From the cell containing the given text, extract its center point as (x, y) coordinate. 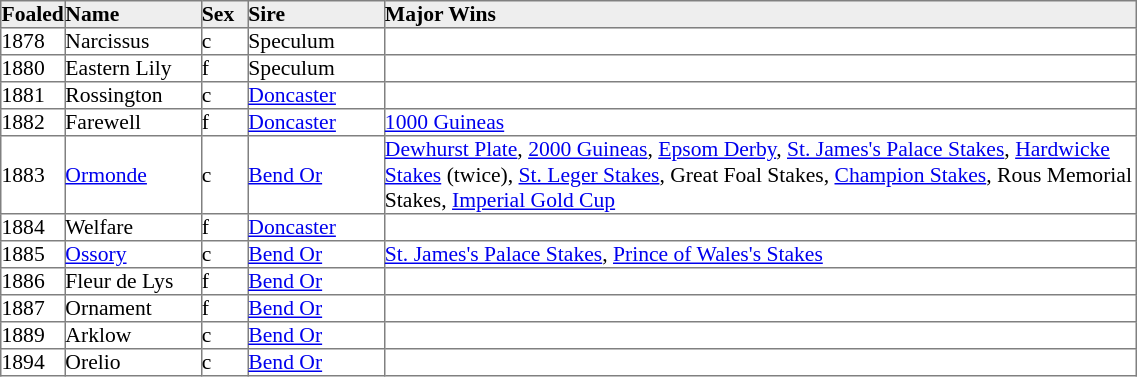
Foaled (33, 14)
1889 (33, 336)
Eastern Lily (133, 68)
1887 (33, 308)
Ormonde (133, 175)
1881 (33, 96)
1880 (33, 68)
Orelio (133, 362)
Farewell (133, 122)
St. James's Palace Stakes, Prince of Wales's Stakes (760, 254)
1882 (33, 122)
1886 (33, 282)
Name (133, 14)
1000 Guineas (760, 122)
Rossington (133, 96)
Fleur de Lys (133, 282)
Sex (224, 14)
1894 (33, 362)
Ossory (133, 254)
1884 (33, 228)
Sire (316, 14)
1878 (33, 42)
Major Wins (760, 14)
1883 (33, 175)
Welfare (133, 228)
1885 (33, 254)
Arklow (133, 336)
Narcissus (133, 42)
Ornament (133, 308)
